Identify which cell holds the provided text, then report its (X, Y) central coordinate. 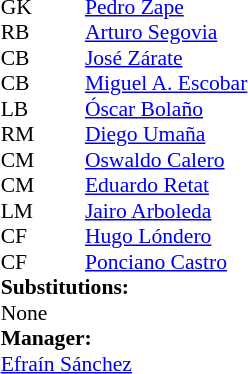
Oswaldo Calero (166, 160)
Substitutions: (124, 287)
None (24, 313)
Manager: (124, 339)
Óscar Bolaño (166, 109)
Jairo Arboleda (166, 211)
RB (24, 33)
Eduardo Retat (166, 185)
Ponciano Castro (166, 262)
Hugo Lóndero (166, 237)
Miguel A. Escobar (166, 83)
RM (24, 135)
Arturo Segovia (166, 33)
José Zárate (166, 58)
LM (24, 211)
Diego Umaña (166, 135)
LB (24, 109)
